Return [x, y] of the center of cell containing provided text 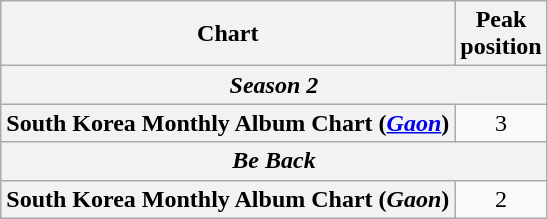
2 [501, 199]
Season 2 [274, 85]
Chart [228, 34]
Peakposition [501, 34]
3 [501, 123]
Be Back [274, 161]
